Locate the cell with the specified text and output its [X, Y] center coordinate. 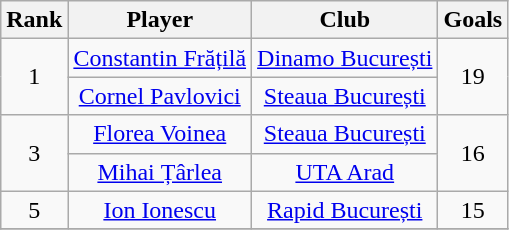
Florea Voinea [160, 134]
Player [160, 20]
16 [473, 153]
Dinamo București [345, 58]
Constantin Frățilă [160, 58]
3 [34, 153]
19 [473, 77]
Rank [34, 20]
UTA Arad [345, 172]
15 [473, 210]
Ion Ionescu [160, 210]
Cornel Pavlovici [160, 96]
5 [34, 210]
Goals [473, 20]
Mihai Țârlea [160, 172]
Rapid București [345, 210]
1 [34, 77]
Club [345, 20]
